Locate the cell with the specified text and output its [X, Y] center coordinate. 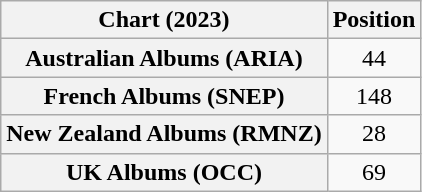
Australian Albums (ARIA) [164, 58]
44 [374, 58]
148 [374, 96]
New Zealand Albums (RMNZ) [164, 134]
Chart (2023) [164, 20]
Position [374, 20]
69 [374, 172]
French Albums (SNEP) [164, 96]
28 [374, 134]
UK Albums (OCC) [164, 172]
